Scan for the cell matching the given text and deliver its [X, Y] coordinate at center. 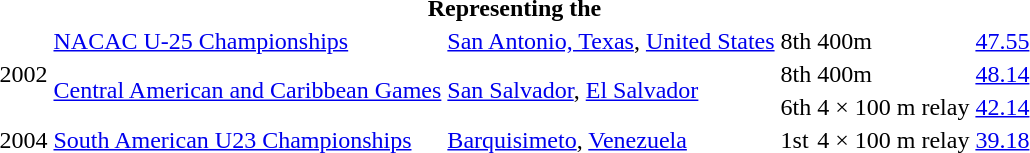
San Antonio, Texas, United States [611, 41]
Central American and Caribbean Games [248, 90]
4 × 100 m relay [894, 107]
6th [796, 107]
San Salvador, El Salvador [611, 90]
NACAC U-25 Championships [248, 41]
